Extract the [X, Y] coordinate from the center of the cell holding the provided text.  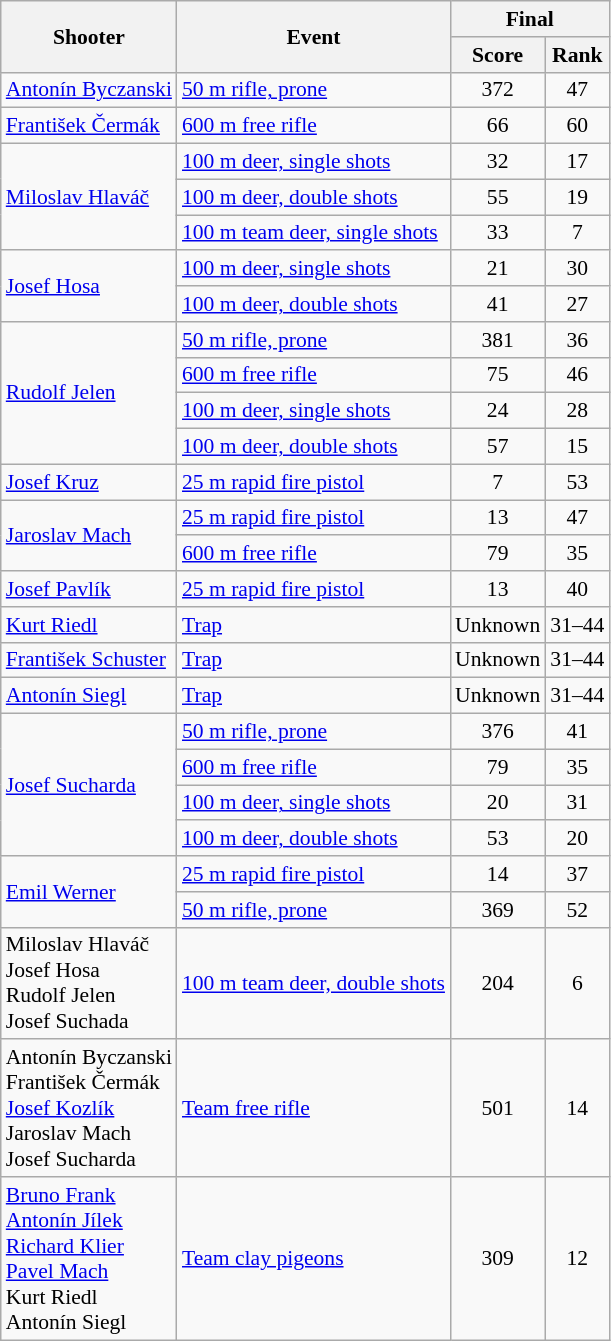
75 [498, 375]
František Čermák [89, 126]
Bruno Frank Antonín Jílek Richard Klier Pavel Mach Kurt Riedl Antonín Siegl [89, 1258]
60 [577, 126]
376 [498, 732]
Josef Hosa [89, 286]
Shooter [89, 36]
501 [498, 1109]
309 [498, 1258]
21 [498, 269]
33 [498, 233]
Team free rifle [314, 1109]
Miloslav Hlaváč [89, 198]
Josef Pavlík [89, 589]
372 [498, 90]
Rank [577, 55]
36 [577, 340]
31 [577, 803]
100 m team deer, double shots [314, 983]
52 [577, 910]
Rudolf Jelen [89, 393]
Jaroslav Mach [89, 536]
30 [577, 269]
Kurt Riedl [89, 625]
55 [498, 197]
369 [498, 910]
37 [577, 874]
46 [577, 375]
27 [577, 304]
100 m team deer, single shots [314, 233]
204 [498, 983]
Antonín Byczanski František Čermák Josef Kozlík Jaroslav Mach Josef Sucharda [89, 1109]
40 [577, 589]
32 [498, 162]
Miloslav Hlaváč Josef Hosa Rudolf Jelen Josef Suchada [89, 983]
17 [577, 162]
Antonín Siegl [89, 696]
Antonín Byczanski [89, 90]
28 [577, 411]
Score [498, 55]
Event [314, 36]
František Schuster [89, 660]
12 [577, 1258]
57 [498, 447]
66 [498, 126]
Team clay pigeons [314, 1258]
Josef Sucharda [89, 785]
24 [498, 411]
Final [530, 19]
15 [577, 447]
Josef Kruz [89, 482]
19 [577, 197]
381 [498, 340]
6 [577, 983]
Emil Werner [89, 892]
